Detect which cell encompasses the target text, then output its [x, y] center coordinate. 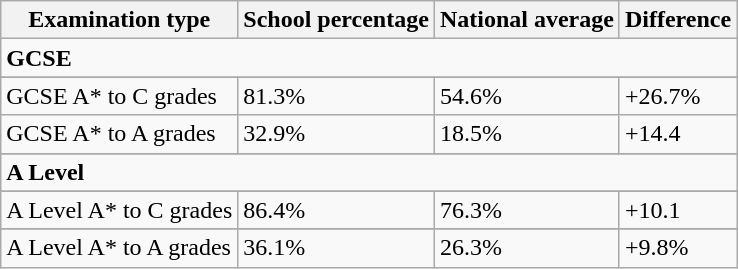
76.3% [526, 210]
GCSE [369, 58]
A Level A* to C grades [120, 210]
36.1% [336, 248]
86.4% [336, 210]
18.5% [526, 134]
GCSE A* to A grades [120, 134]
A Level [369, 172]
81.3% [336, 96]
GCSE A* to C grades [120, 96]
A Level A* to A grades [120, 248]
+10.1 [678, 210]
Difference [678, 20]
Examination type [120, 20]
+9.8% [678, 248]
32.9% [336, 134]
School percentage [336, 20]
+26.7% [678, 96]
+14.4 [678, 134]
26.3% [526, 248]
54.6% [526, 96]
National average [526, 20]
